Find where the given text appears and provide that cell's center as (X, Y) coordinate. 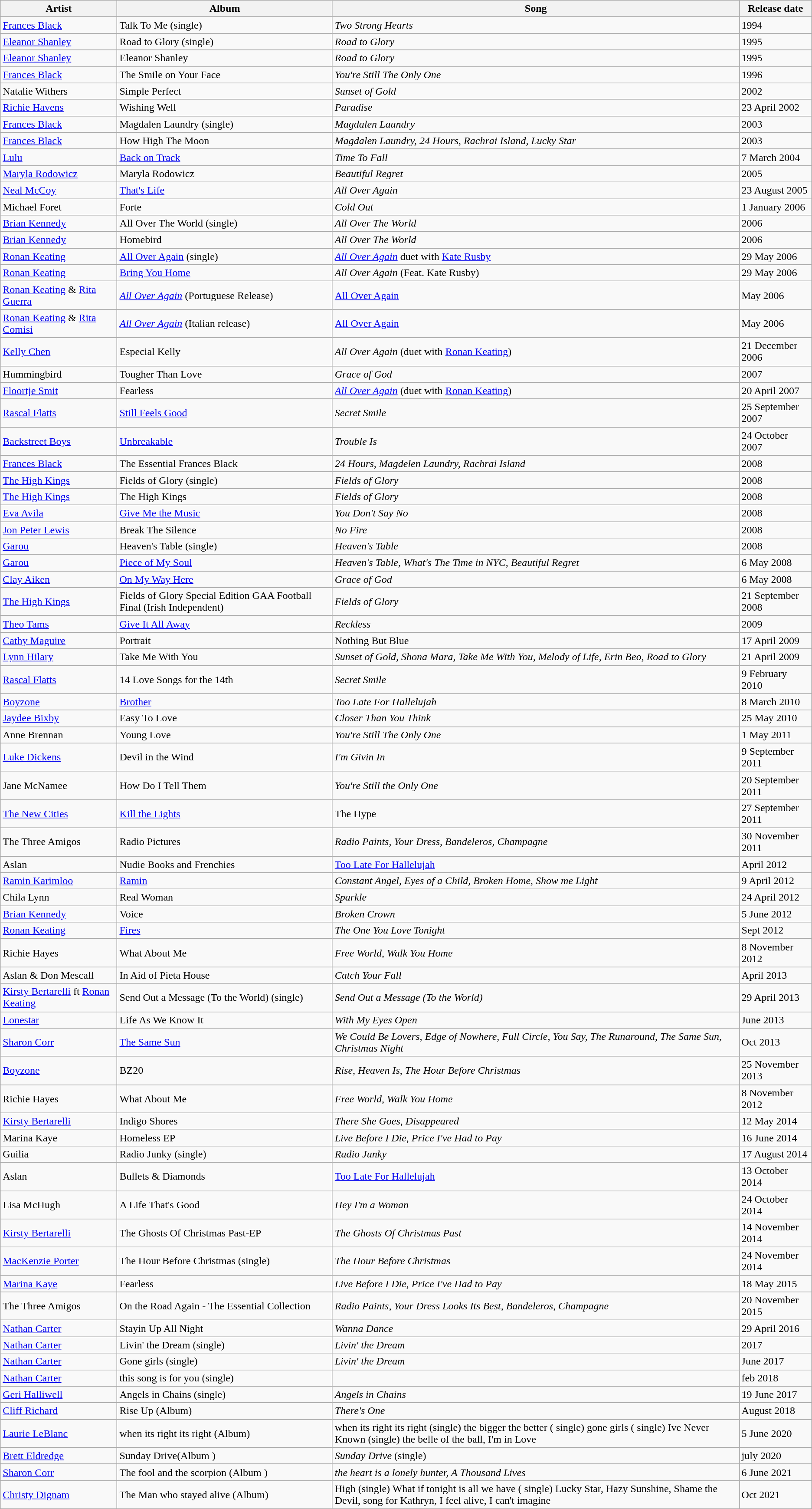
You're Still the Only One (536, 786)
Rise, Heaven Is, The Hour Before Christmas (536, 1070)
Radio Junky (single) (225, 1154)
Chila Lynn (59, 898)
Heaven's Table (536, 546)
There's One (536, 1411)
Ramin Karimloo (59, 881)
16 June 2014 (776, 1138)
Kelly Chen (59, 352)
30 November 2011 (776, 842)
Livin' the Dream (single) (225, 1345)
High (single) What if tonight is all we have ( single) Lucky Star, Hazy Sunshine, Shame the Devil, song for Kathryn, I feel alive, I can't imagine (536, 1495)
The Smile on Your Face (225, 75)
20 November 2015 (776, 1306)
9 September 2011 (776, 757)
20 September 2011 (776, 786)
Road to Glory (single) (225, 42)
Angels in Chains (single) (225, 1394)
I'm Givin In (536, 757)
Time To Fall (536, 157)
Give Me the Music (225, 513)
June 2017 (776, 1361)
Christy Dignam (59, 1495)
In Aid of Pieta House (225, 975)
Sunday Drive (single) (536, 1456)
Wishing Well (225, 108)
Sparkle (536, 898)
1996 (776, 75)
Radio Junky (536, 1154)
Still Feels Good (225, 413)
Reckless (536, 624)
9 April 2012 (776, 881)
2005 (776, 174)
Talk To Me (single) (225, 25)
On My Way Here (225, 579)
27 September 2011 (776, 813)
Kill the Lights (225, 813)
Lonestar (59, 1020)
Sunset of Gold, Shona Mara, Take Me With You, Melody of Life, Erin Beo, Road to Glory (536, 657)
2007 (776, 374)
All Over The World (single) (225, 224)
Bring You Home (225, 273)
Release date (776, 9)
How Do I Tell Them (225, 786)
Fires (225, 930)
14 November 2014 (776, 1233)
Anne Brennan (59, 735)
Simple Perfect (225, 91)
Album (225, 9)
Cathy Maguire (59, 641)
Ronan Keating & Rita Guerra (59, 295)
MacKenzie Porter (59, 1261)
The Hour Before Christmas (single) (225, 1261)
24 Hours, Magdelen Laundry, Rachrai Island (536, 464)
April 2012 (776, 864)
Magdalen Laundry (536, 124)
No Fire (536, 530)
Radio Paints, Your Dress Looks Its Best, Bandeleros, Champagne (536, 1306)
June 2013 (776, 1020)
Two Strong Hearts (536, 25)
Unbreakable (225, 441)
The One You Love Tonight (536, 930)
A Life That's Good (225, 1205)
The Same Sun (225, 1042)
18 May 2015 (776, 1284)
Send Out a Message (To the World) (536, 997)
19 June 2017 (776, 1394)
Homeless EP (225, 1138)
5 June 2012 (776, 914)
Richie Havens (59, 108)
Heaven's Table (single) (225, 546)
Luke Dickens (59, 757)
7 March 2004 (776, 157)
8 March 2010 (776, 702)
Magdalen Laundry, 24 Hours, Rachrai Island, Lucky Star (536, 141)
1 May 2011 (776, 735)
The Hour Before Christmas (536, 1261)
24 October 2014 (776, 1205)
On the Road Again - The Essential Collection (225, 1306)
Jane McNamee (59, 786)
Beautiful Regret (536, 174)
Back on Track (225, 157)
Break The Silence (225, 530)
1 January 2006 (776, 207)
Sunset of Gold (536, 91)
That's Life (225, 190)
Gone girls (single) (225, 1361)
2002 (776, 91)
All Over Again (single) (225, 256)
25 November 2013 (776, 1070)
Young Love (225, 735)
Oct 2021 (776, 1495)
Song (536, 9)
2009 (776, 624)
20 April 2007 (776, 391)
29 April 2016 (776, 1328)
this song is for you (single) (225, 1378)
Voice (225, 914)
We Could Be Lovers, Edge of Nowhere, Full Circle, You Say, The Runaround, The Same Sun, Christmas Night (536, 1042)
24 October 2007 (776, 441)
There She Goes, Disappeared (536, 1121)
Clay Aiken (59, 579)
Easy To Love (225, 718)
9 February 2010 (776, 680)
Jon Peter Lewis (59, 530)
Rise Up (Album) (225, 1411)
Devil in the Wind (225, 757)
Artist (59, 9)
14 Love Songs for the 14th (225, 680)
Fields of Glory (single) (225, 480)
Homebird (225, 240)
Lynn Hilary (59, 657)
24 April 2012 (776, 898)
Piece of My Soul (225, 563)
Closer Than You Think (536, 718)
August 2018 (776, 1411)
Backstreet Boys (59, 441)
Indigo Shores (225, 1121)
Fields of Glory Special Edition GAA Football Final (Irish Independent) (225, 602)
2017 (776, 1345)
Life As We Know It (225, 1020)
Radio Pictures (225, 842)
Forte (225, 207)
Wanna Dance (536, 1328)
Nudie Books and Frenchies (225, 864)
the heart is a lonely hunter, A Thousand Lives (536, 1472)
23 August 2005 (776, 190)
6 June 2021 (776, 1472)
Oct 2013 (776, 1042)
How High The Moon (225, 141)
Take Me With You (225, 657)
when its right its right (Album) (225, 1433)
All Over Again (Feat. Kate Rusby) (536, 273)
Magdalen Laundry (single) (225, 124)
Cliff Richard (59, 1411)
when its right its right (single) the bigger the better ( single) gone girls ( single) Ive Never Known (single) the belle of the ball, I'm in Love (536, 1433)
Sept 2012 (776, 930)
Geri Halliwell (59, 1394)
Stayin Up All Night (225, 1328)
Natalie Withers (59, 91)
Lisa McHugh (59, 1205)
The fool and the scorpion (Album ) (225, 1472)
With My Eyes Open (536, 1020)
Laurie LeBlanc (59, 1433)
21 April 2009 (776, 657)
Ronan Keating & Rita Comisi (59, 324)
Paradise (536, 108)
Radio Paints, Your Dress, Bandeleros, Champagne (536, 842)
feb 2018 (776, 1378)
The New Cities (59, 813)
All Over Again duet with Kate Rusby (536, 256)
The Hype (536, 813)
Constant Angel, Eyes of a Child, Broken Home, Show me Light (536, 881)
The Essential Frances Black (225, 464)
Brett Eldredge (59, 1456)
5 June 2020 (776, 1433)
The Ghosts Of Christmas Past-EP (225, 1233)
17 August 2014 (776, 1154)
17 April 2009 (776, 641)
Trouble Is (536, 441)
Neal McCoy (59, 190)
Nothing But Blue (536, 641)
Broken Crown (536, 914)
April 2013 (776, 975)
13 October 2014 (776, 1176)
The Ghosts Of Christmas Past (536, 1233)
july 2020 (776, 1456)
Brother (225, 702)
12 May 2014 (776, 1121)
Guilia (59, 1154)
Catch Your Fall (536, 975)
You Don't Say No (536, 513)
Send Out a Message (To the World) (single) (225, 997)
29 April 2013 (776, 997)
1994 (776, 25)
24 November 2014 (776, 1261)
The Man who stayed alive (Album) (225, 1495)
Michael Foret (59, 207)
25 September 2007 (776, 413)
All Over Again (Portuguese Release) (225, 295)
Especial Kelly (225, 352)
Give It All Away (225, 624)
Angels in Chains (536, 1394)
All Over Again (Italian release) (225, 324)
Tougher Than Love (225, 374)
Heaven's Table, What's The Time in NYC, Beautiful Regret (536, 563)
Aslan & Don Mescall (59, 975)
Bullets & Diamonds (225, 1176)
21 September 2008 (776, 602)
Floortje Smit (59, 391)
21 December 2006 (776, 352)
25 May 2010 (776, 718)
BZ20 (225, 1070)
Portrait (225, 641)
Ramin (225, 881)
Kirsty Bertarelli ft Ronan Keating (59, 997)
Sunday Drive(Album ) (225, 1456)
Theo Tams (59, 624)
Cold Out (536, 207)
Hummingbird (59, 374)
Eva Avila (59, 513)
Jaydee Bixby (59, 718)
Lulu (59, 157)
23 April 2002 (776, 108)
Hey I'm a Woman (536, 1205)
Real Woman (225, 898)
